Return (x, y) of the center of cell containing provided text 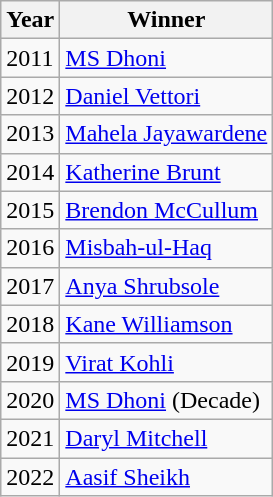
2012 (30, 96)
Aasif Sheikh (166, 477)
2020 (30, 400)
2017 (30, 286)
2018 (30, 324)
Daniel Vettori (166, 96)
2022 (30, 477)
Katherine Brunt (166, 172)
2019 (30, 362)
Anya Shrubsole (166, 286)
2021 (30, 438)
Winner (166, 20)
Year (30, 20)
MS Dhoni (Decade) (166, 400)
2013 (30, 134)
MS Dhoni (166, 58)
Mahela Jayawardene (166, 134)
Daryl Mitchell (166, 438)
Kane Williamson (166, 324)
2015 (30, 210)
2011 (30, 58)
2016 (30, 248)
2014 (30, 172)
Misbah-ul-Haq (166, 248)
Virat Kohli (166, 362)
Brendon McCullum (166, 210)
